Detect which cell encompasses the target text, then output its (x, y) center coordinate. 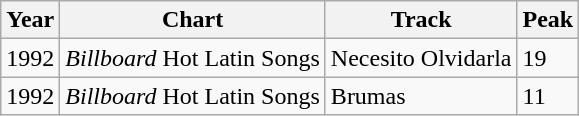
Brumas (421, 96)
11 (548, 96)
Chart (193, 20)
Necesito Olvidarla (421, 58)
Peak (548, 20)
Track (421, 20)
19 (548, 58)
Year (30, 20)
